Output the [X, Y] coordinate of the center of the cell containing the given text.  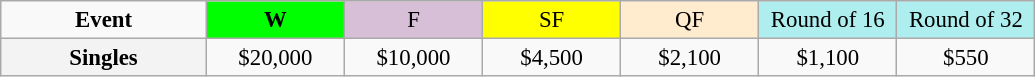
Round of 32 [966, 20]
W [275, 20]
$1,100 [828, 58]
Event [104, 20]
F [413, 20]
$550 [966, 58]
$10,000 [413, 58]
$2,100 [690, 58]
Singles [104, 58]
QF [690, 20]
$20,000 [275, 58]
SF [552, 20]
$4,500 [552, 58]
Round of 16 [828, 20]
